Provide the [X, Y] coordinate of the cell's center where the given text is located.  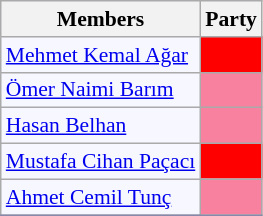
Mehmet Kemal Ağar [101, 55]
Mustafa Cihan Paçacı [101, 162]
Hasan Belhan [101, 126]
Members [101, 19]
Ahmet Cemil Tunç [101, 197]
Ömer Naimi Barım [101, 90]
Party [231, 19]
